From the cell containing the given text, extract its center point as (x, y) coordinate. 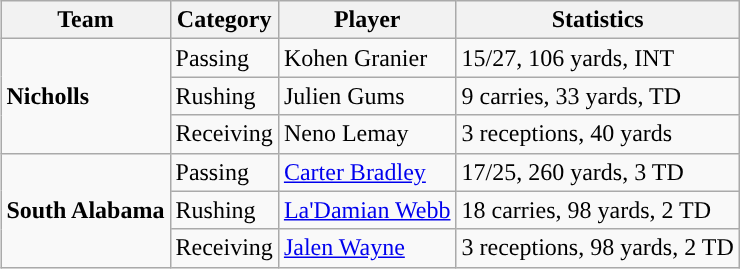
15/27, 106 yards, INT (598, 58)
9 carries, 33 yards, TD (598, 96)
3 receptions, 40 yards (598, 134)
Player (367, 20)
La'Damian Webb (367, 210)
Carter Bradley (367, 172)
Kohen Granier (367, 58)
Jalen Wayne (367, 248)
18 carries, 98 yards, 2 TD (598, 210)
3 receptions, 98 yards, 2 TD (598, 248)
17/25, 260 yards, 3 TD (598, 172)
Team (86, 20)
Neno Lemay (367, 134)
Nicholls (86, 96)
Statistics (598, 20)
Julien Gums (367, 96)
South Alabama (86, 210)
Category (224, 20)
